Extract the (X, Y) coordinate from the center of the cell holding the provided text.  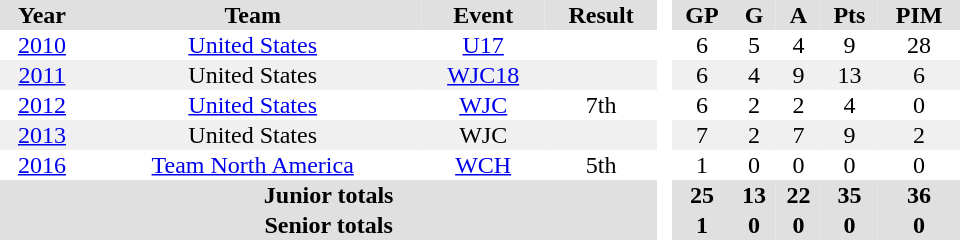
Senior totals (328, 225)
7th (601, 105)
35 (850, 195)
WJC18 (484, 75)
GP (702, 15)
28 (919, 45)
2012 (42, 105)
5th (601, 165)
2011 (42, 75)
25 (702, 195)
Result (601, 15)
G (754, 15)
Team (253, 15)
Team North America (253, 165)
2013 (42, 135)
PIM (919, 15)
36 (919, 195)
2010 (42, 45)
Pts (850, 15)
Year (42, 15)
5 (754, 45)
Junior totals (328, 195)
22 (798, 195)
Event (484, 15)
2016 (42, 165)
U17 (484, 45)
WCH (484, 165)
A (798, 15)
